Provide the [X, Y] coordinate of the cell's center where the given text is located.  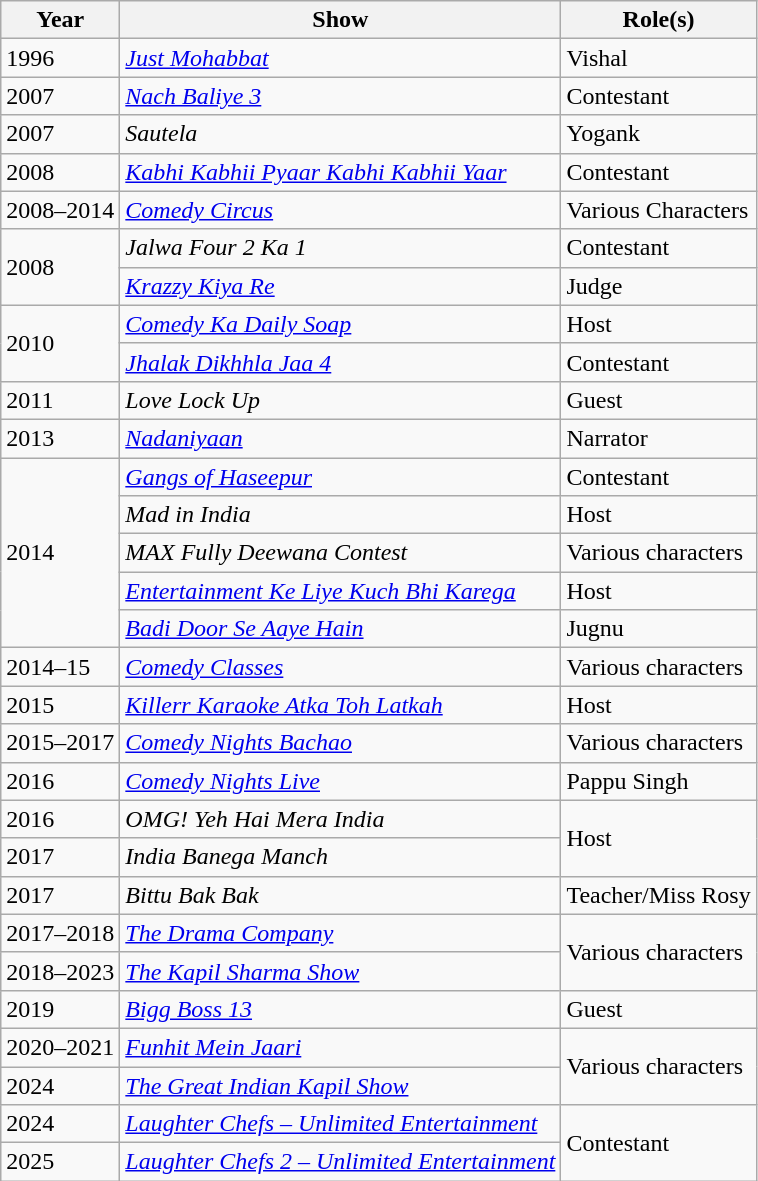
Year [60, 20]
2014 [60, 553]
Comedy Classes [340, 667]
Judge [658, 286]
Just Mohabbat [340, 58]
Jalwa Four 2 Ka 1 [340, 248]
Comedy Nights Live [340, 781]
Narrator [658, 438]
Comedy Ka Daily Soap [340, 324]
Funhit Mein Jaari [340, 1047]
2025 [60, 1162]
Love Lock Up [340, 400]
Bittu Bak Bak [340, 895]
2018–2023 [60, 971]
2014–15 [60, 667]
Teacher/Miss Rosy [658, 895]
Sautela [340, 134]
Comedy Circus [340, 210]
Krazzy Kiya Re [340, 286]
Pappu Singh [658, 781]
2015–2017 [60, 743]
2020–2021 [60, 1047]
2011 [60, 400]
India Banega Manch [340, 857]
Various Characters [658, 210]
Jhalak Dikhhla Jaa 4 [340, 362]
Entertainment Ke Liye Kuch Bhi Karega [340, 591]
The Kapil Sharma Show [340, 971]
MAX Fully Deewana Contest [340, 553]
Show [340, 20]
Killerr Karaoke Atka Toh Latkah [340, 705]
2010 [60, 343]
Nadaniyaan [340, 438]
The Great Indian Kapil Show [340, 1085]
The Drama Company [340, 933]
OMG! Yeh Hai Mera India [340, 819]
Vishal [658, 58]
Comedy Nights Bachao [340, 743]
Laughter Chefs 2 – Unlimited Entertainment [340, 1162]
Mad in India [340, 515]
2015 [60, 705]
1996 [60, 58]
Role(s) [658, 20]
Jugnu [658, 629]
2008–2014 [60, 210]
Nach Baliye 3 [340, 96]
Laughter Chefs – Unlimited Entertainment [340, 1124]
Kabhi Kabhii Pyaar Kabhi Kabhii Yaar [340, 172]
2019 [60, 1009]
2017–2018 [60, 933]
2013 [60, 438]
Bigg Boss 13 [340, 1009]
Gangs of Haseepur [340, 477]
Badi Door Se Aaye Hain [340, 629]
Yogank [658, 134]
